Extract the [X, Y] coordinate from the center of the cell holding the provided text.  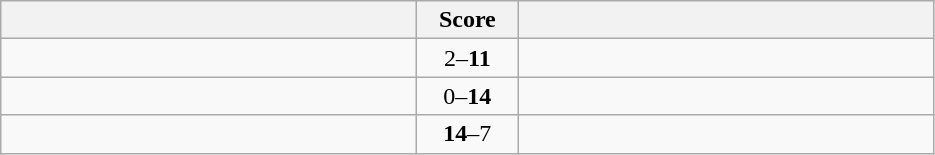
14–7 [468, 134]
Score [468, 20]
2–11 [468, 58]
0–14 [468, 96]
